Identify which cell holds the provided text, then report its [x, y] central coordinate. 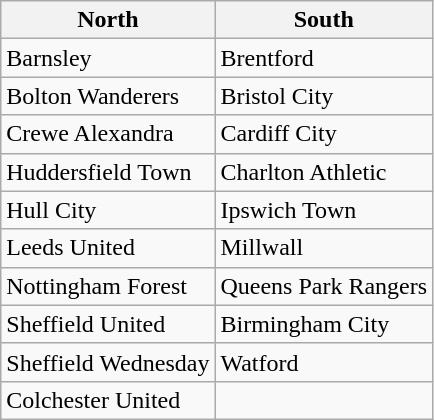
South [324, 20]
Brentford [324, 58]
Huddersfield Town [108, 172]
Millwall [324, 248]
Hull City [108, 210]
Nottingham Forest [108, 286]
Queens Park Rangers [324, 286]
Bristol City [324, 96]
Colchester United [108, 400]
Watford [324, 362]
Bolton Wanderers [108, 96]
Cardiff City [324, 134]
Ipswich Town [324, 210]
Sheffield Wednesday [108, 362]
Leeds United [108, 248]
Barnsley [108, 58]
Charlton Athletic [324, 172]
North [108, 20]
Sheffield United [108, 324]
Crewe Alexandra [108, 134]
Birmingham City [324, 324]
